From the cell containing the given text, extract its center point as [x, y] coordinate. 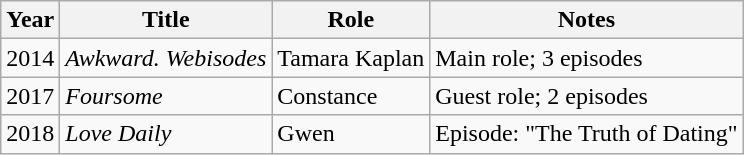
Gwen [351, 134]
Year [30, 20]
Episode: "The Truth of Dating" [586, 134]
2014 [30, 58]
2017 [30, 96]
Title [166, 20]
2018 [30, 134]
Tamara Kaplan [351, 58]
Awkward. Webisodes [166, 58]
Foursome [166, 96]
Constance [351, 96]
Role [351, 20]
Guest role; 2 episodes [586, 96]
Love Daily [166, 134]
Main role; 3 episodes [586, 58]
Notes [586, 20]
